Scan for the cell matching the given text and deliver its [X, Y] coordinate at center. 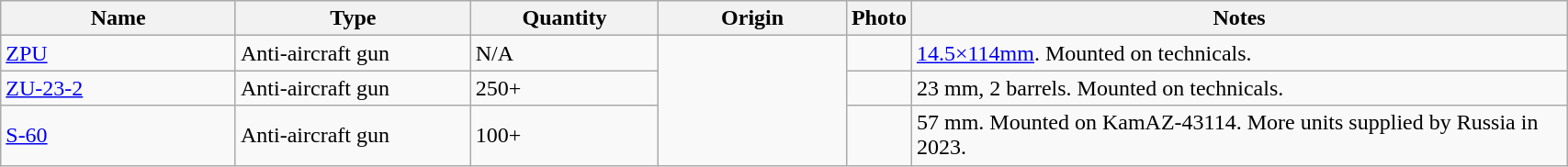
S-60 [118, 136]
23 mm, 2 barrels. Mounted on technicals. [1238, 88]
Name [118, 18]
100+ [564, 136]
Photo [878, 18]
Notes [1238, 18]
250+ [564, 88]
Type [353, 18]
Quantity [564, 18]
ZU-23-2 [118, 88]
ZPU [118, 53]
Origin [753, 18]
N/A [564, 53]
14.5×114mm. Mounted on technicals. [1238, 53]
57 mm. Mounted on KamAZ-43114. More units supplied by Russia in 2023. [1238, 136]
